Determine the [X, Y] coordinate at the center of the cell enclosing the given text.  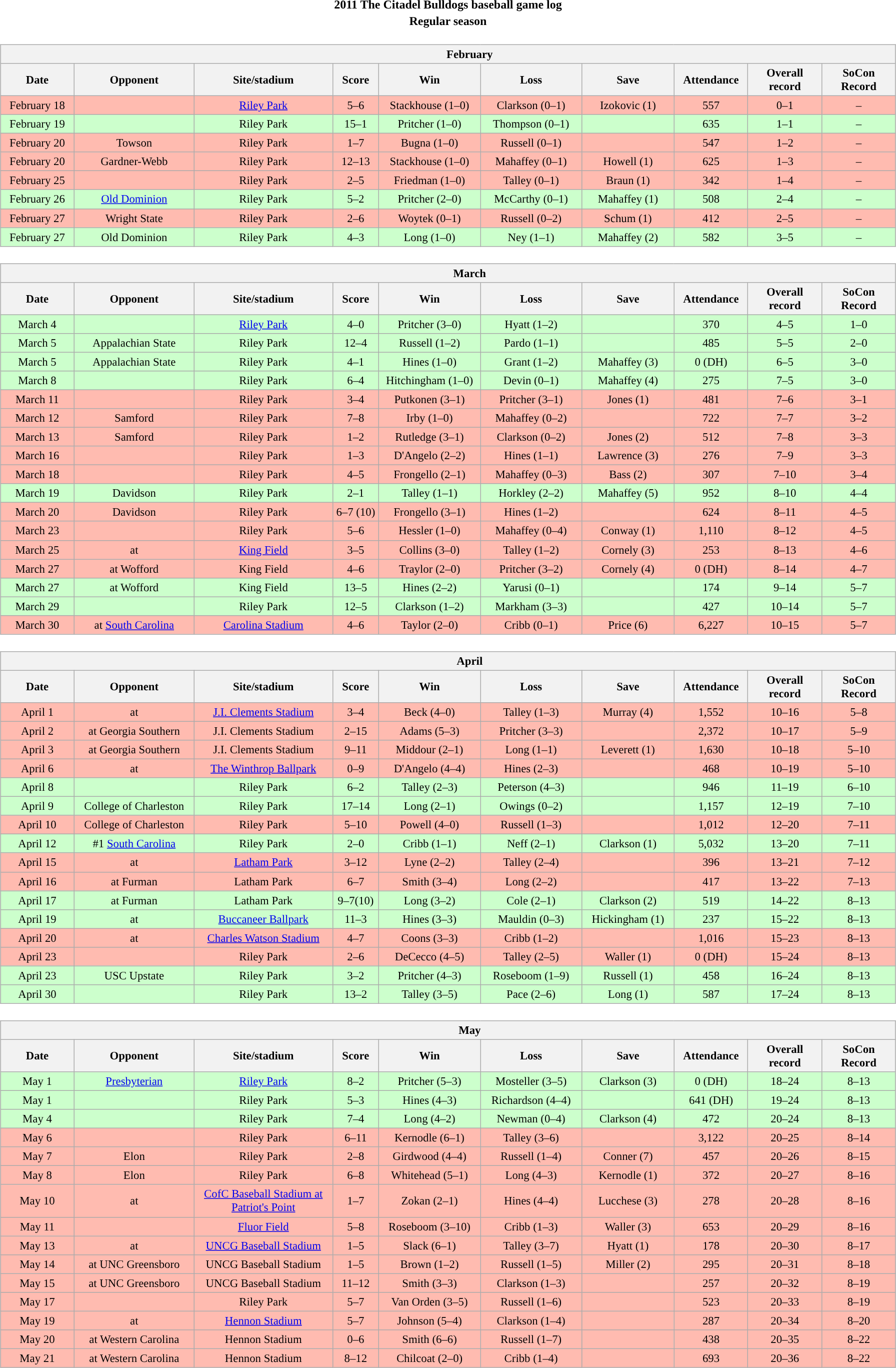
Hitchingham (1–0) [429, 381]
Charles Watson Stadium [263, 938]
Russell (1–5) [531, 1264]
8–2 [355, 1081]
Kernodle (1) [628, 1175]
March 25 [37, 550]
20–25 [785, 1138]
Cribb (1–1) [429, 844]
April 2 [37, 731]
March 16 [37, 456]
10–18 [785, 750]
275 [711, 381]
6–7 (10) [355, 512]
May 4 [37, 1119]
3,122 [711, 1138]
508 [711, 199]
8–18 [859, 1264]
March 30 [37, 625]
April [448, 661]
624 [711, 512]
2–8 [355, 1156]
Talley (3–7) [531, 1245]
946 [711, 787]
8–20 [859, 1320]
5–9 [859, 731]
Pardo (1–1) [531, 343]
Mahaffey (3) [628, 362]
12–5 [355, 606]
15–22 [785, 919]
18–24 [785, 1081]
Thompson (0–1) [531, 124]
April 1 [37, 712]
Girdwood (4–4) [429, 1156]
Long (2–1) [429, 806]
257 [711, 1283]
8–10 [785, 493]
Long (2–2) [531, 881]
Braun (1) [628, 181]
Smith (3–4) [429, 881]
Buccaneer Ballpark [263, 919]
5–5 [785, 343]
May 20 [37, 1339]
April 3 [37, 750]
Smith (3–3) [429, 1283]
722 [711, 418]
11–3 [355, 919]
15–23 [785, 938]
7–4 [355, 1119]
Neff (2–1) [531, 844]
Pritcher (3–0) [429, 324]
Pritcher (1–0) [429, 124]
Beck (4–0) [429, 712]
February [448, 54]
Russell (1–6) [531, 1301]
1,012 [711, 825]
Schum (1) [628, 218]
Pritcher (3–3) [531, 731]
May 17 [37, 1301]
April 10 [37, 825]
5–3 [355, 1100]
10–17 [785, 731]
Russell (0–2) [531, 218]
5–2 [355, 199]
Fluor Field [263, 1226]
13–5 [355, 587]
Presbyterian [134, 1081]
Miller (2) [628, 1264]
Richardson (4–4) [531, 1100]
March 11 [37, 399]
8–15 [859, 1156]
370 [711, 324]
458 [711, 975]
Mahaffey (5) [628, 493]
May 13 [37, 1245]
Taylor (2–0) [429, 625]
Hessler (1–0) [429, 531]
Mahaffey (4) [628, 381]
at South Carolina [134, 625]
6–10 [859, 787]
20–35 [785, 1339]
Long (1–0) [429, 237]
472 [711, 1119]
March [448, 273]
15–1 [355, 124]
Friedman (1–0) [429, 181]
7–9 [785, 456]
Mauldin (0–3) [531, 919]
587 [711, 994]
Cribb (0–1) [531, 625]
Clarkson (1–3) [531, 1283]
307 [711, 475]
Lucchese (3) [628, 1200]
10–15 [785, 625]
Mahaffey (0–2) [531, 418]
Talley (3–5) [429, 994]
276 [711, 456]
Mosteller (3–5) [531, 1081]
Cribb (1–4) [531, 1358]
Wright State [134, 218]
Russell (1–3) [531, 825]
13–20 [785, 844]
512 [711, 437]
Mahaffey (0–4) [531, 531]
May 6 [37, 1138]
Cornely (4) [628, 569]
Coons (3–3) [429, 938]
February 25 [37, 181]
Hines (1–1) [531, 456]
9–14 [785, 587]
Murray (4) [628, 712]
Clarkson (4) [628, 1119]
Talley (2–5) [531, 956]
Van Orden (3–5) [429, 1301]
4–3 [355, 237]
519 [711, 900]
6–4 [355, 381]
Zokan (2–1) [429, 1200]
6–7 [355, 881]
12–19 [785, 806]
Jones (2) [628, 437]
20–29 [785, 1226]
20–34 [785, 1320]
Talley (0–1) [531, 181]
4–1 [355, 362]
Owings (0–2) [531, 806]
Traylor (2–0) [429, 569]
Devin (0–1) [531, 381]
Waller (3) [628, 1226]
6,227 [711, 625]
Pritcher (3–1) [531, 399]
Frongello (3–1) [429, 512]
CofC Baseball Stadium at Patriot's Point [263, 1200]
3–12 [355, 862]
Slack (6–1) [429, 1245]
D'Angelo (4–4) [429, 768]
March 4 [37, 324]
693 [711, 1358]
547 [711, 143]
7–12 [859, 862]
9–11 [355, 750]
Horkley (2–2) [531, 493]
Hines (3–3) [429, 919]
Rutledge (3–1) [429, 437]
Clarkson (0–2) [531, 437]
Pritcher (4–3) [429, 975]
Powell (4–0) [429, 825]
4–4 [859, 493]
April 8 [37, 787]
Clarkson (3) [628, 1081]
Russell (1–2) [429, 343]
278 [711, 1200]
February 26 [37, 199]
March 13 [37, 437]
13–22 [785, 881]
Mahaffey (0–1) [531, 162]
Cornely (3) [628, 550]
20–32 [785, 1283]
March 23 [37, 531]
481 [711, 399]
D'Angelo (2–2) [429, 456]
Hines (1–0) [429, 362]
2–4 [785, 199]
Hickingham (1) [628, 919]
641 (DH) [711, 1100]
Cribb (1–2) [531, 938]
12–13 [355, 162]
13–2 [355, 994]
438 [711, 1339]
468 [711, 768]
Markham (3–3) [531, 606]
Middour (2–1) [429, 750]
Cole (2–1) [531, 900]
May 11 [37, 1226]
February 18 [37, 105]
Conner (7) [628, 1156]
0–9 [355, 768]
Hines (4–4) [531, 1200]
1–0 [859, 324]
Hines (2–2) [429, 587]
Putkonen (3–1) [429, 399]
May [448, 1030]
May 10 [37, 1200]
7–6 [785, 399]
Roseboom (1–9) [531, 975]
Talley (1–1) [429, 493]
2,372 [711, 731]
372 [711, 1175]
1,157 [711, 806]
April 19 [37, 919]
20–27 [785, 1175]
Hyatt (1–2) [531, 324]
Brown (1–2) [429, 1264]
11–12 [355, 1283]
253 [711, 550]
Johnson (5–4) [429, 1320]
Peterson (4–3) [531, 787]
Pritcher (3–2) [531, 569]
Kernodle (6–1) [429, 1138]
Smith (6–6) [429, 1339]
Long (4–2) [429, 1119]
February 19 [37, 124]
March 12 [37, 418]
Clarkson (0–1) [531, 105]
1–1 [785, 124]
295 [711, 1264]
635 [711, 124]
Waller (1) [628, 956]
Russell (0–1) [531, 143]
10–14 [785, 606]
Mahaffey (2) [628, 237]
9–7(10) [355, 900]
20–30 [785, 1245]
17–14 [355, 806]
Bass (2) [628, 475]
6–2 [355, 787]
Talley (3–6) [531, 1138]
396 [711, 862]
Talley (2–4) [531, 862]
237 [711, 919]
1,552 [711, 712]
0–1 [785, 105]
Woytek (0–1) [429, 218]
Long (4–3) [531, 1175]
Mahaffey (1) [628, 199]
Collins (3–0) [429, 550]
Talley (1–2) [531, 550]
Yarusi (0–1) [531, 587]
10–19 [785, 768]
557 [711, 105]
Lyne (2–2) [429, 862]
12–4 [355, 343]
Frongello (2–1) [429, 475]
Hines (4–3) [429, 1100]
Pritcher (5–3) [429, 1081]
342 [711, 181]
4–0 [355, 324]
Lawrence (3) [628, 456]
May 15 [37, 1283]
Adams (5–3) [429, 731]
May 21 [37, 1358]
May 14 [37, 1264]
457 [711, 1156]
7–5 [785, 381]
Gardner-Webb [134, 162]
10–16 [785, 712]
20–36 [785, 1358]
Long (1) [628, 994]
427 [711, 606]
Long (1–1) [531, 750]
0–6 [355, 1339]
6–11 [355, 1138]
Price (6) [628, 625]
April 20 [37, 938]
Hyatt (1) [628, 1245]
1,016 [711, 938]
174 [711, 587]
20–31 [785, 1264]
Whitehead (5–1) [429, 1175]
Roseboom (3–10) [429, 1226]
Hines (2–3) [531, 768]
1,110 [711, 531]
Talley (2–3) [429, 787]
March 20 [37, 512]
April 16 [37, 881]
April 15 [37, 862]
May 19 [37, 1320]
Russell (1–4) [531, 1156]
March 18 [37, 475]
Talley (1–3) [531, 712]
McCarthy (0–1) [531, 199]
March 8 [37, 381]
15–24 [785, 956]
Towson [134, 143]
Russell (1) [628, 975]
March 29 [37, 606]
Izokovic (1) [628, 105]
DeCecco (4–5) [429, 956]
417 [711, 881]
April 12 [37, 844]
#1 South Carolina [134, 844]
Hines (1–2) [531, 512]
Clarkson (2) [628, 900]
Irby (1–0) [429, 418]
USC Upstate [134, 975]
Cribb (1–3) [531, 1226]
523 [711, 1301]
8–17 [859, 1245]
3–1 [859, 399]
952 [711, 493]
March 19 [37, 493]
Jones (1) [628, 399]
14–22 [785, 900]
7–13 [859, 881]
8–11 [785, 512]
12–20 [785, 825]
287 [711, 1320]
5,032 [711, 844]
2–1 [355, 493]
Grant (1–2) [531, 362]
May 7 [37, 1156]
412 [711, 218]
Clarkson (1) [628, 844]
Carolina Stadium [263, 625]
17–24 [785, 994]
Leverett (1) [628, 750]
13–21 [785, 862]
625 [711, 162]
Pace (2–6) [531, 994]
16–24 [785, 975]
May 8 [37, 1175]
178 [711, 1245]
April 30 [37, 994]
April 9 [37, 806]
485 [711, 343]
11–19 [785, 787]
April 6 [37, 768]
The Winthrop Ballpark [263, 768]
Long (3–2) [429, 900]
653 [711, 1226]
Pritcher (2–0) [429, 199]
Howell (1) [628, 162]
Russell (1–7) [531, 1339]
582 [711, 237]
20–26 [785, 1156]
Bugna (1–0) [429, 143]
Conway (1) [628, 531]
Ney (1–1) [531, 237]
2–15 [355, 731]
Clarkson (1–2) [429, 606]
April 17 [37, 900]
20–33 [785, 1301]
Chilcoat (2–0) [429, 1358]
1–4 [785, 181]
19–24 [785, 1100]
6–8 [355, 1175]
7–7 [785, 418]
Mahaffey (0–3) [531, 475]
1,630 [711, 750]
Clarkson (1–4) [531, 1320]
20–28 [785, 1200]
20–24 [785, 1119]
6–5 [785, 362]
Newman (0–4) [531, 1119]
